Locate the cell with the specified text and output its (x, y) center coordinate. 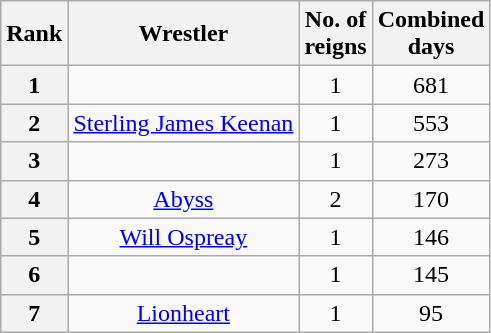
Sterling James Keenan (184, 123)
4 (34, 199)
No. ofreigns (336, 34)
6 (34, 275)
7 (34, 313)
3 (34, 161)
Rank (34, 34)
273 (431, 161)
146 (431, 237)
Will Ospreay (184, 237)
95 (431, 313)
553 (431, 123)
5 (34, 237)
Wrestler (184, 34)
681 (431, 85)
Abyss (184, 199)
145 (431, 275)
170 (431, 199)
Lionheart (184, 313)
Combineddays (431, 34)
